Scan for the cell matching the given text and deliver its (x, y) coordinate at center. 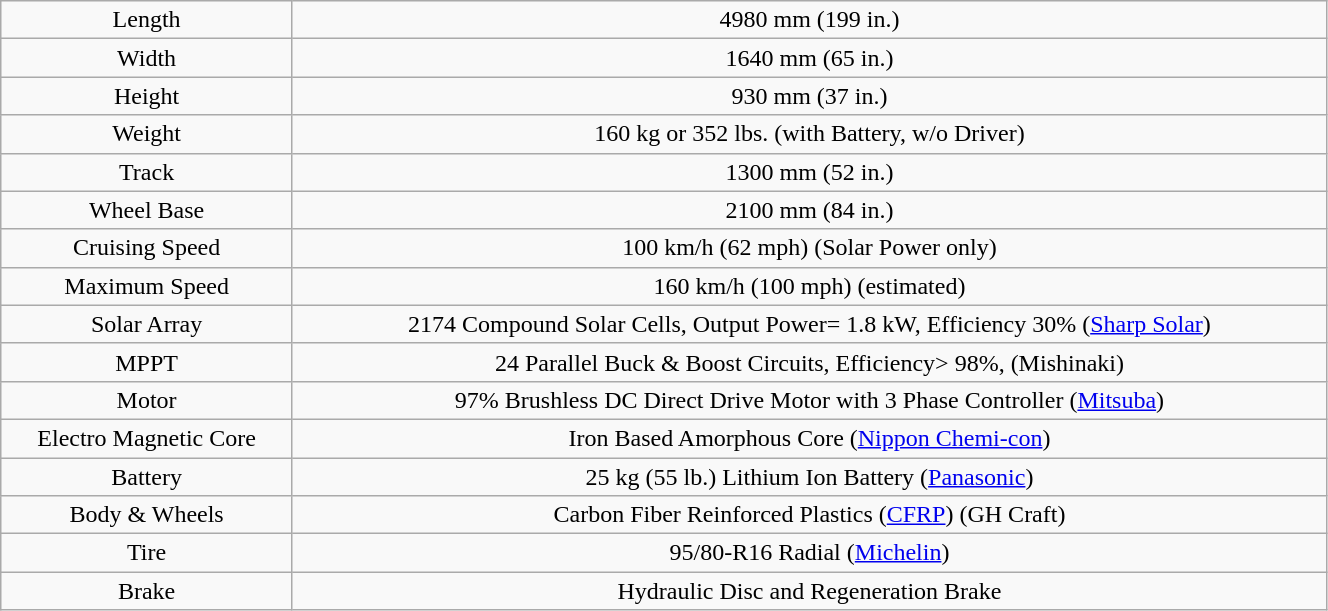
95/80-R16 Radial (Michelin) (809, 553)
Brake (147, 591)
MPPT (147, 362)
97% Brushless DC Direct Drive Motor with 3 Phase Controller (Mitsuba) (809, 400)
Length (147, 20)
930 mm (37 in.) (809, 96)
4980 mm (199 in.) (809, 20)
1300 mm (52 in.) (809, 172)
Iron Based Amorphous Core (Nippon Chemi-con) (809, 438)
1640 mm (65 in.) (809, 58)
Body & Wheels (147, 515)
Electro Magnetic Core (147, 438)
Carbon Fiber Reinforced Plastics (CFRP) (GH Craft) (809, 515)
160 kg or 352 lbs. (with Battery, w/o Driver) (809, 134)
24 Parallel Buck & Boost Circuits, Efficiency> 98%, (Mishinaki) (809, 362)
Maximum Speed (147, 286)
Width (147, 58)
Weight (147, 134)
Motor (147, 400)
Hydraulic Disc and Regeneration Brake (809, 591)
Height (147, 96)
2100 mm (84 in.) (809, 210)
160 km/h (100 mph) (estimated) (809, 286)
Tire (147, 553)
Solar Array (147, 324)
Cruising Speed (147, 248)
100 km/h (62 mph) (Solar Power only) (809, 248)
Track (147, 172)
25 kg (55 lb.) Lithium Ion Battery (Panasonic) (809, 477)
Battery (147, 477)
2174 Compound Solar Cells, Output Power= 1.8 kW, Efficiency 30% (Sharp Solar) (809, 324)
Wheel Base (147, 210)
